Find where the given text appears and provide that cell's center as (x, y) coordinate. 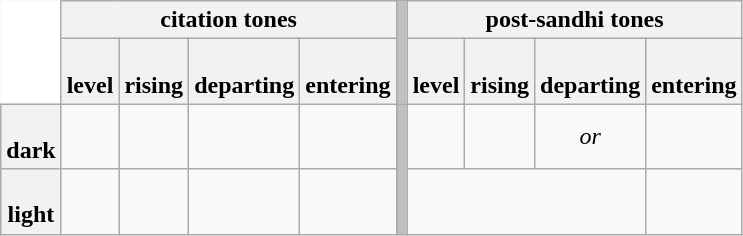
citation tones (228, 20)
light (31, 202)
dark (31, 136)
or (590, 136)
post-sandhi tones (574, 20)
